For the text-containing cell, return its midpoint in (X, Y) coordinate format. 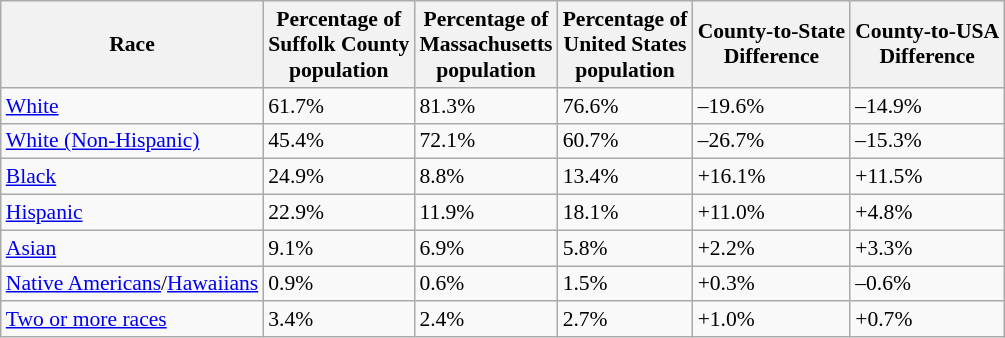
8.8% (486, 177)
White (Non-Hispanic) (132, 141)
Percentage of Suffolk Countypopulation (338, 44)
+3.3% (927, 248)
Percentage ofUnited Statespopulation (626, 44)
Two or more races (132, 320)
Hispanic (132, 213)
Race (132, 44)
60.7% (626, 141)
18.1% (626, 213)
–19.6% (772, 106)
45.4% (338, 141)
County-to-StateDifference (772, 44)
+11.0% (772, 213)
6.9% (486, 248)
24.9% (338, 177)
22.9% (338, 213)
61.7% (338, 106)
81.3% (486, 106)
13.4% (626, 177)
+1.0% (772, 320)
11.9% (486, 213)
0.9% (338, 284)
9.1% (338, 248)
–15.3% (927, 141)
+0.7% (927, 320)
76.6% (626, 106)
Asian (132, 248)
–14.9% (927, 106)
County-to-USADifference (927, 44)
+4.8% (927, 213)
+16.1% (772, 177)
2.7% (626, 320)
0.6% (486, 284)
5.8% (626, 248)
White (132, 106)
+0.3% (772, 284)
72.1% (486, 141)
–0.6% (927, 284)
2.4% (486, 320)
3.4% (338, 320)
Native Americans/Hawaiians (132, 284)
1.5% (626, 284)
+2.2% (772, 248)
–26.7% (772, 141)
+11.5% (927, 177)
Black (132, 177)
Percentage ofMassachusettspopulation (486, 44)
